Pinpoint the cell where the given text exists, returning its (x, y) midpoint coordinate. 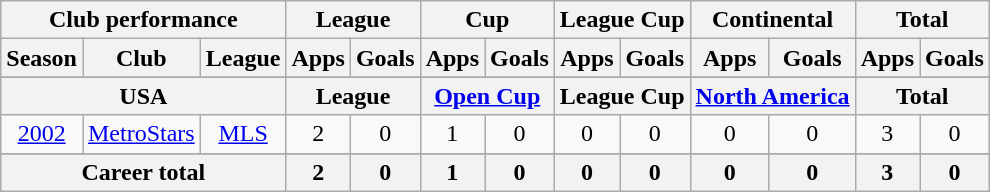
Open Cup (487, 96)
USA (144, 96)
Club performance (144, 20)
Cup (487, 20)
North America (772, 96)
Season (42, 58)
Club (141, 58)
MLS (243, 134)
Continental (772, 20)
2002 (42, 134)
MetroStars (141, 134)
Career total (144, 172)
